Scan for the cell matching the given text and deliver its [X, Y] coordinate at center. 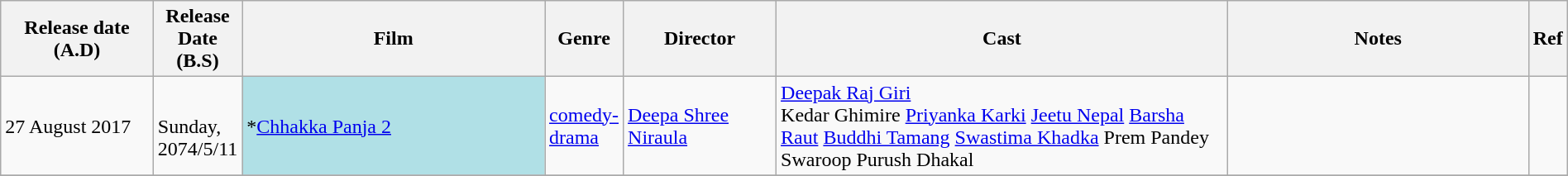
comedy-drama [584, 126]
Ref [1548, 39]
Deepak Raj GiriKedar Ghimire Priyanka Karki Jeetu Nepal Barsha Raut Buddhi Tamang Swastima Khadka Prem Pandey Swaroop Purush Dhakal [1002, 126]
Cast [1002, 39]
Release Date (B.S) [198, 39]
Deepa Shree Niraula [700, 126]
Director [700, 39]
*Chhakka Panja 2 [394, 126]
Sunday, 2074/5/11 [198, 126]
Notes [1378, 39]
Film [394, 39]
27 August 2017 [78, 126]
Genre [584, 39]
Release date (A.D) [78, 39]
